Extract the (x, y) coordinate from the center of the cell holding the provided text.  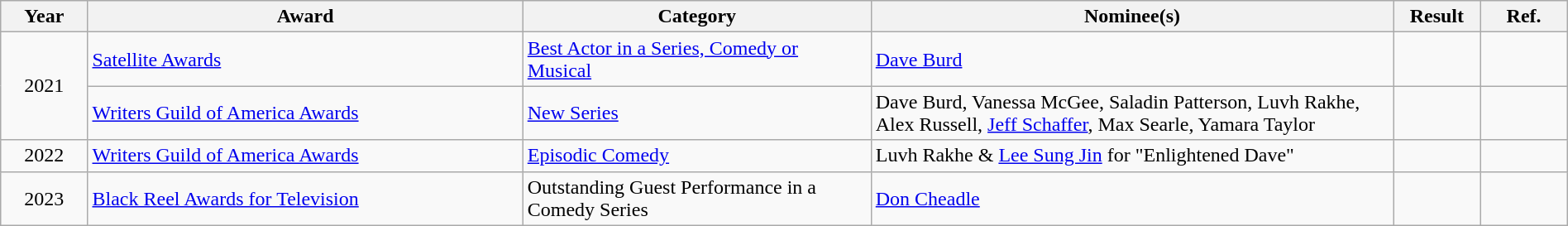
Award (305, 17)
Satellite Awards (305, 60)
2023 (45, 199)
Category (696, 17)
Dave Burd, Vanessa McGee, Saladin Patterson, Luvh Rakhe, Alex Russell, Jeff Schaffer, Max Searle, Yamara Taylor (1132, 113)
Don Cheadle (1132, 199)
Ref. (1523, 17)
Black Reel Awards for Television (305, 199)
Year (45, 17)
Result (1437, 17)
New Series (696, 113)
Outstanding Guest Performance in a Comedy Series (696, 199)
2022 (45, 156)
Best Actor in a Series, Comedy or Musical (696, 60)
Dave Burd (1132, 60)
Luvh Rakhe & Lee Sung Jin for "Enlightened Dave" (1132, 156)
Episodic Comedy (696, 156)
2021 (45, 86)
Nominee(s) (1132, 17)
